Identify which cell holds the provided text, then report its (x, y) central coordinate. 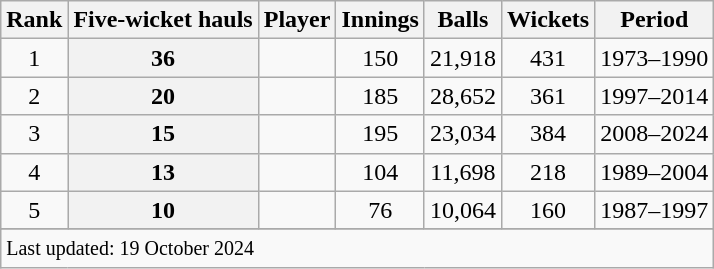
2008–2024 (654, 134)
384 (548, 134)
4 (34, 172)
23,034 (462, 134)
361 (548, 96)
Last updated: 19 October 2024 (358, 248)
36 (163, 58)
1 (34, 58)
Wickets (548, 20)
Five-wicket hauls (163, 20)
20 (163, 96)
3 (34, 134)
10 (163, 210)
Period (654, 20)
Balls (462, 20)
28,652 (462, 96)
5 (34, 210)
Player (297, 20)
13 (163, 172)
431 (548, 58)
Rank (34, 20)
1997–2014 (654, 96)
1973–1990 (654, 58)
10,064 (462, 210)
21,918 (462, 58)
218 (548, 172)
185 (380, 96)
1987–1997 (654, 210)
160 (548, 210)
195 (380, 134)
2 (34, 96)
104 (380, 172)
Innings (380, 20)
15 (163, 134)
1989–2004 (654, 172)
76 (380, 210)
150 (380, 58)
11,698 (462, 172)
